Find where the given text appears and provide that cell's center as [x, y] coordinate. 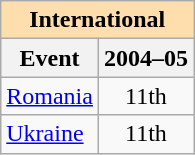
Ukraine [50, 134]
Event [50, 58]
Romania [50, 96]
2004–05 [146, 58]
International [98, 20]
